Provide the [x, y] coordinate of the cell's center where the given text is located.  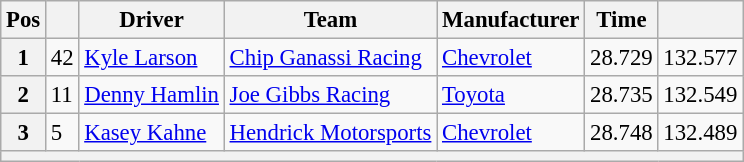
Time [622, 20]
3 [24, 133]
Hendrick Motorsports [330, 133]
11 [62, 95]
42 [62, 58]
5 [62, 133]
Chip Ganassi Racing [330, 58]
Denny Hamlin [152, 95]
28.735 [622, 95]
Manufacturer [511, 20]
1 [24, 58]
Kyle Larson [152, 58]
Toyota [511, 95]
Joe Gibbs Racing [330, 95]
28.748 [622, 133]
Team [330, 20]
Driver [152, 20]
Pos [24, 20]
132.549 [700, 95]
Kasey Kahne [152, 133]
2 [24, 95]
132.489 [700, 133]
132.577 [700, 58]
28.729 [622, 58]
